Pinpoint the cell where the given text exists, returning its [x, y] midpoint coordinate. 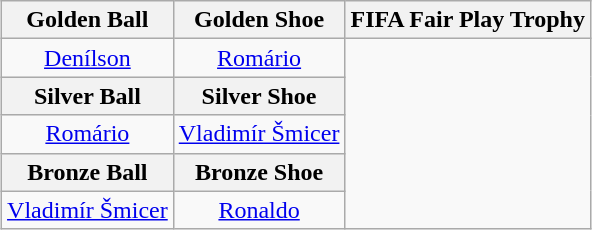
Silver Ball [88, 96]
Denílson [88, 58]
Ronaldo [259, 210]
Bronze Ball [88, 172]
Golden Ball [88, 20]
Bronze Shoe [259, 172]
Golden Shoe [259, 20]
Silver Shoe [259, 96]
FIFA Fair Play Trophy [468, 20]
